Output the [x, y] coordinate of the center of the cell containing the given text.  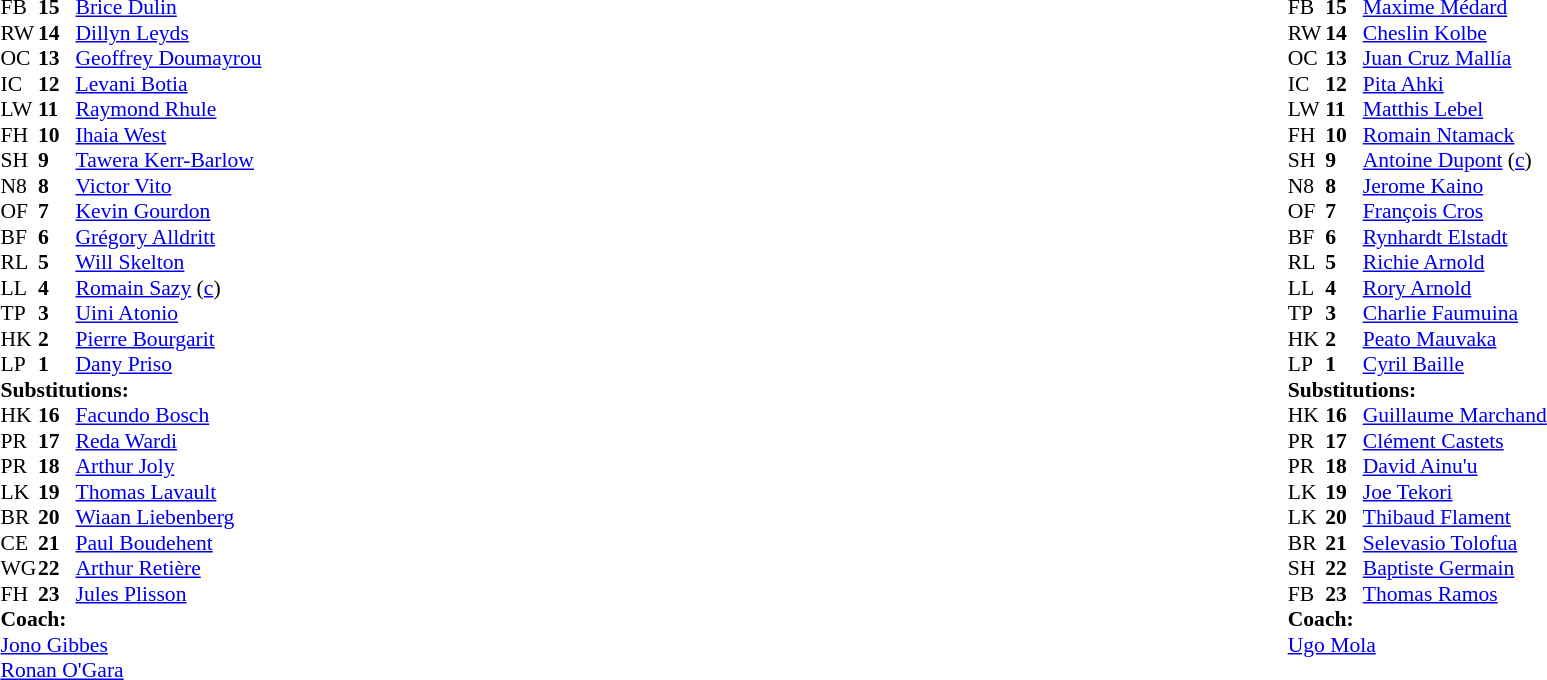
Facundo Bosch [169, 415]
Matthis Lebel [1455, 109]
Victor Vito [169, 186]
Joe Tekori [1455, 492]
Thomas Ramos [1455, 594]
CE [19, 543]
François Cros [1455, 211]
Jules Plisson [169, 594]
Dillyn Leyds [169, 33]
Grégory Alldritt [169, 237]
FB [1307, 594]
Guillaume Marchand [1455, 415]
Cheslin Kolbe [1455, 33]
Raymond Rhule [169, 109]
Juan Cruz Mallía [1455, 59]
Richie Arnold [1455, 263]
WG [19, 569]
Charlie Faumuina [1455, 313]
Arthur Retière [169, 569]
Thomas Lavault [169, 492]
Levani Botia [169, 84]
Kevin Gourdon [169, 211]
Peato Mauvaka [1455, 339]
Ugo Mola [1418, 645]
Uini Atonio [169, 313]
David Ainu'u [1455, 467]
Geoffrey Doumayrou [169, 59]
Wiaan Liebenberg [169, 517]
Arthur Joly [169, 467]
Romain Sazy (c) [169, 288]
Pita Ahki [1455, 84]
Will Skelton [169, 263]
Paul Boudehent [169, 543]
Dany Priso [169, 365]
Pierre Bourgarit [169, 339]
Tawera Kerr-Barlow [169, 161]
Cyril Baille [1455, 365]
Ihaia West [169, 135]
Clément Castets [1455, 441]
Rynhardt Elstadt [1455, 237]
Rory Arnold [1455, 288]
Thibaud Flament [1455, 517]
Jerome Kaino [1455, 186]
Antoine Dupont (c) [1455, 161]
Romain Ntamack [1455, 135]
Selevasio Tolofua [1455, 543]
Reda Wardi [169, 441]
Baptiste Germain [1455, 569]
